Output the [x, y] coordinate of the center of the cell containing the given text.  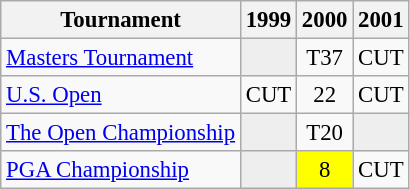
8 [325, 170]
The Open Championship [121, 133]
T20 [325, 133]
2001 [381, 20]
T37 [325, 58]
2000 [325, 20]
22 [325, 95]
Masters Tournament [121, 58]
PGA Championship [121, 170]
1999 [268, 20]
Tournament [121, 20]
U.S. Open [121, 95]
